Scan for the cell matching the given text and deliver its [X, Y] coordinate at center. 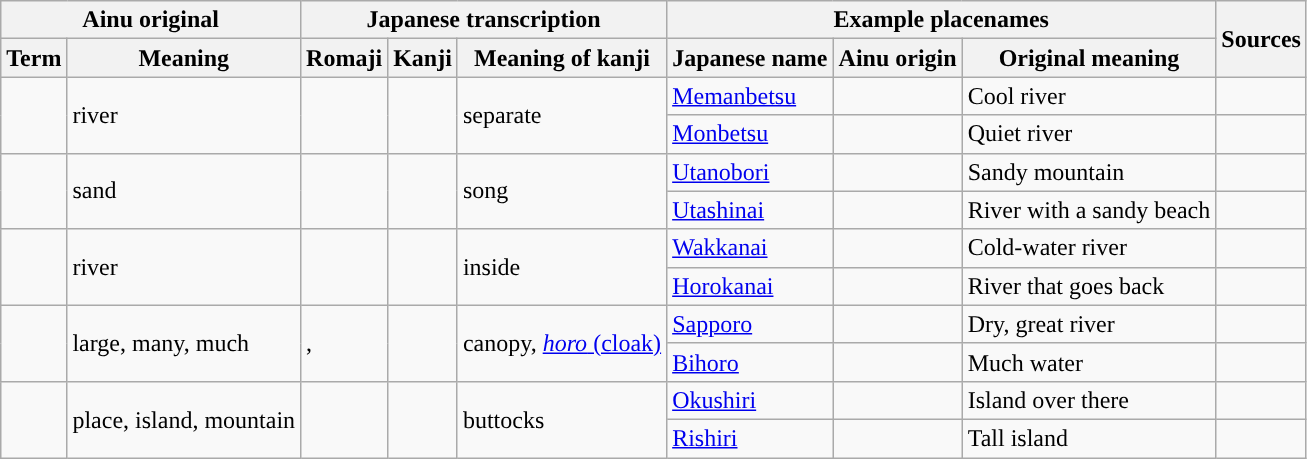
, [344, 343]
Utashinai [750, 210]
Japanese name [750, 58]
Island over there [1089, 400]
River that goes back [1089, 286]
River with a sandy beach [1089, 210]
Meaning of kanji [562, 58]
Tall island [1089, 438]
song [562, 191]
separate [562, 115]
Ainu origin [898, 58]
Wakkanai [750, 248]
buttocks [562, 419]
Cold-water river [1089, 248]
Sources [1262, 39]
inside [562, 267]
Sapporo [750, 324]
Quiet river [1089, 134]
Rishiri [750, 438]
Term [34, 58]
place, island, mountain [184, 419]
Sandy mountain [1089, 172]
Okushiri [750, 400]
Ainu original [151, 20]
Much water [1089, 362]
sand [184, 191]
Dry, great river [1089, 324]
Kanji [423, 58]
Example placenames [942, 20]
Utanobori [750, 172]
Memanbetsu [750, 96]
Bihoro [750, 362]
Japanese transcription [484, 20]
canopy, horo (cloak) [562, 343]
Original meaning [1089, 58]
Meaning [184, 58]
Romaji [344, 58]
Horokanai [750, 286]
Monbetsu [750, 134]
Cool river [1089, 96]
large, many, much [184, 343]
